From the cell containing the given text, extract its center point as (x, y) coordinate. 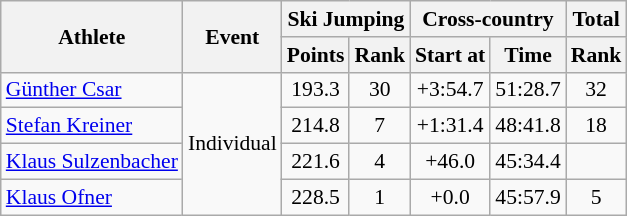
Points (316, 55)
32 (596, 90)
193.3 (316, 90)
Cross-country (488, 19)
Günther Csar (92, 90)
Ski Jumping (346, 19)
214.8 (316, 126)
221.6 (316, 162)
48:41.8 (528, 126)
Event (232, 36)
45:34.4 (528, 162)
Stefan Kreiner (92, 126)
+46.0 (450, 162)
Klaus Sulzenbacher (92, 162)
228.5 (316, 197)
Total (596, 19)
Time (528, 55)
1 (380, 197)
Start at (450, 55)
+1:31.4 (450, 126)
51:28.7 (528, 90)
4 (380, 162)
5 (596, 197)
18 (596, 126)
45:57.9 (528, 197)
+0.0 (450, 197)
7 (380, 126)
Klaus Ofner (92, 197)
Individual (232, 143)
30 (380, 90)
+3:54.7 (450, 90)
Athlete (92, 36)
